Pinpoint the cell where the given text exists, returning its (X, Y) midpoint coordinate. 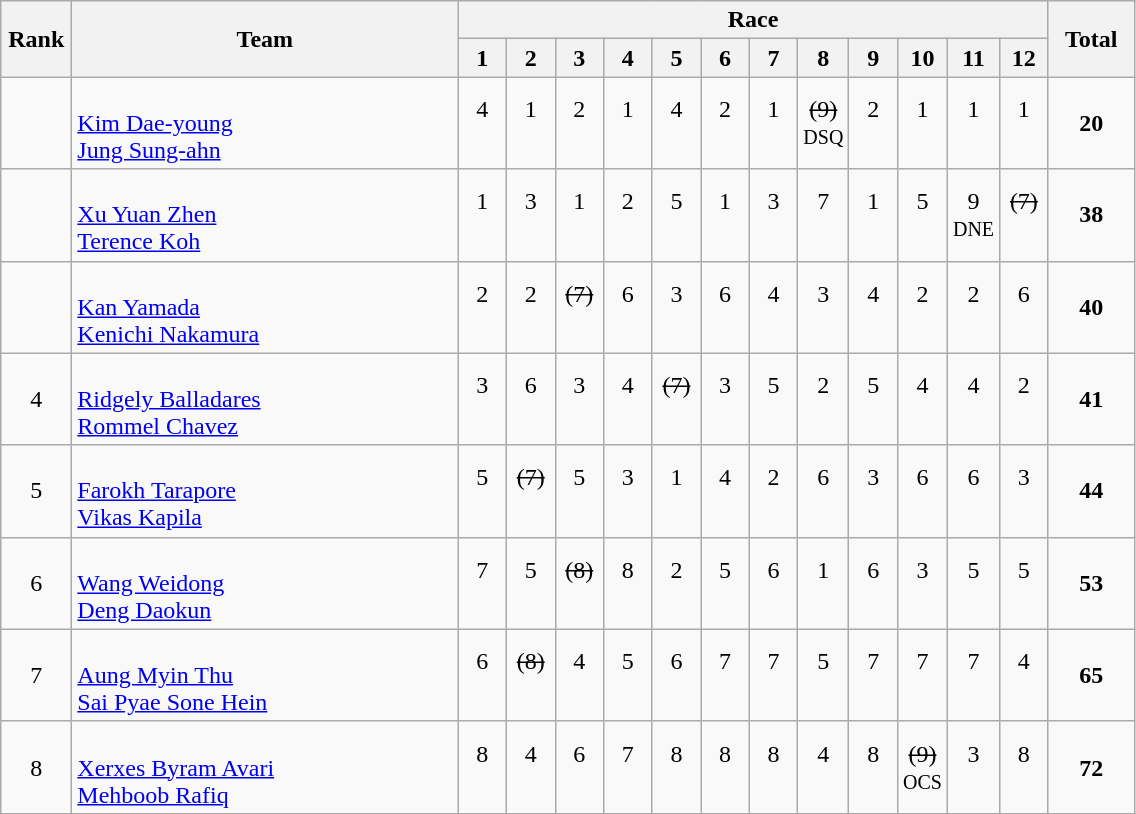
Aung Myin ThuSai Pyae Sone Hein (265, 675)
38 (1091, 215)
(9)DSQ (824, 123)
Rank (36, 39)
11 (973, 58)
Wang WeidongDeng Daokun (265, 583)
Ridgely BalladaresRommel Chavez (265, 399)
53 (1091, 583)
72 (1091, 767)
44 (1091, 491)
Kan YamadaKenichi Nakamura (265, 307)
41 (1091, 399)
10 (922, 58)
Farokh TaraporeVikas Kapila (265, 491)
(9)OCS (922, 767)
Total (1091, 39)
Team (265, 39)
Xu Yuan ZhenTerence Koh (265, 215)
Race (753, 20)
Xerxes Byram AvariMehboob Rafiq (265, 767)
9DNE (973, 215)
9 (874, 58)
12 (1024, 58)
40 (1091, 307)
65 (1091, 675)
20 (1091, 123)
Kim Dae-youngJung Sung-ahn (265, 123)
